Provide the (x, y) coordinate of the cell's center where the given text is located.  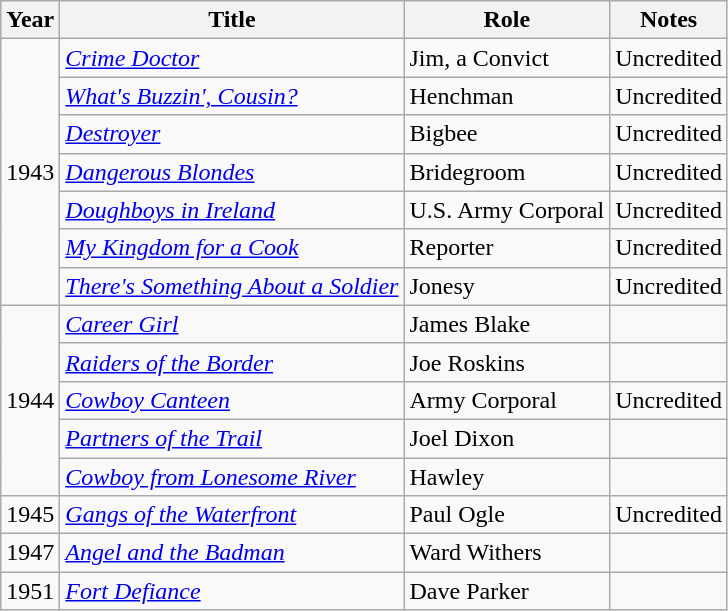
1945 (30, 515)
Angel and the Badman (232, 553)
Crime Doctor (232, 58)
My Kingdom for a Cook (232, 248)
What's Buzzin', Cousin? (232, 96)
Joel Dixon (507, 438)
Cowboy Canteen (232, 400)
1951 (30, 591)
Dangerous Blondes (232, 172)
Notes (669, 20)
Role (507, 20)
Hawley (507, 477)
Henchman (507, 96)
James Blake (507, 324)
1944 (30, 400)
Year (30, 20)
Gangs of the Waterfront (232, 515)
Jonesy (507, 286)
Jim, a Convict (507, 58)
1947 (30, 553)
Reporter (507, 248)
Bridegroom (507, 172)
Dave Parker (507, 591)
U.S. Army Corporal (507, 210)
Destroyer (232, 134)
Title (232, 20)
Bigbee (507, 134)
Career Girl (232, 324)
Paul Ogle (507, 515)
1943 (30, 172)
Partners of the Trail (232, 438)
Cowboy from Lonesome River (232, 477)
Raiders of the Border (232, 362)
Fort Defiance (232, 591)
Doughboys in Ireland (232, 210)
Joe Roskins (507, 362)
Ward Withers (507, 553)
Army Corporal (507, 400)
There's Something About a Soldier (232, 286)
